Extract the (X, Y) coordinate from the center of the cell holding the provided text.  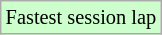
Fastest session lap (81, 17)
